Determine the [x, y] coordinate at the center of the cell enclosing the given text.  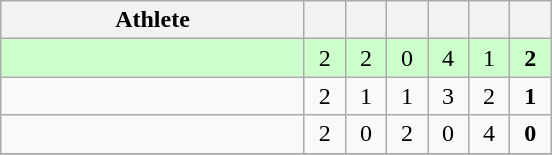
Athlete [153, 20]
3 [448, 96]
